Determine the (x, y) coordinate at the center of the cell enclosing the given text.  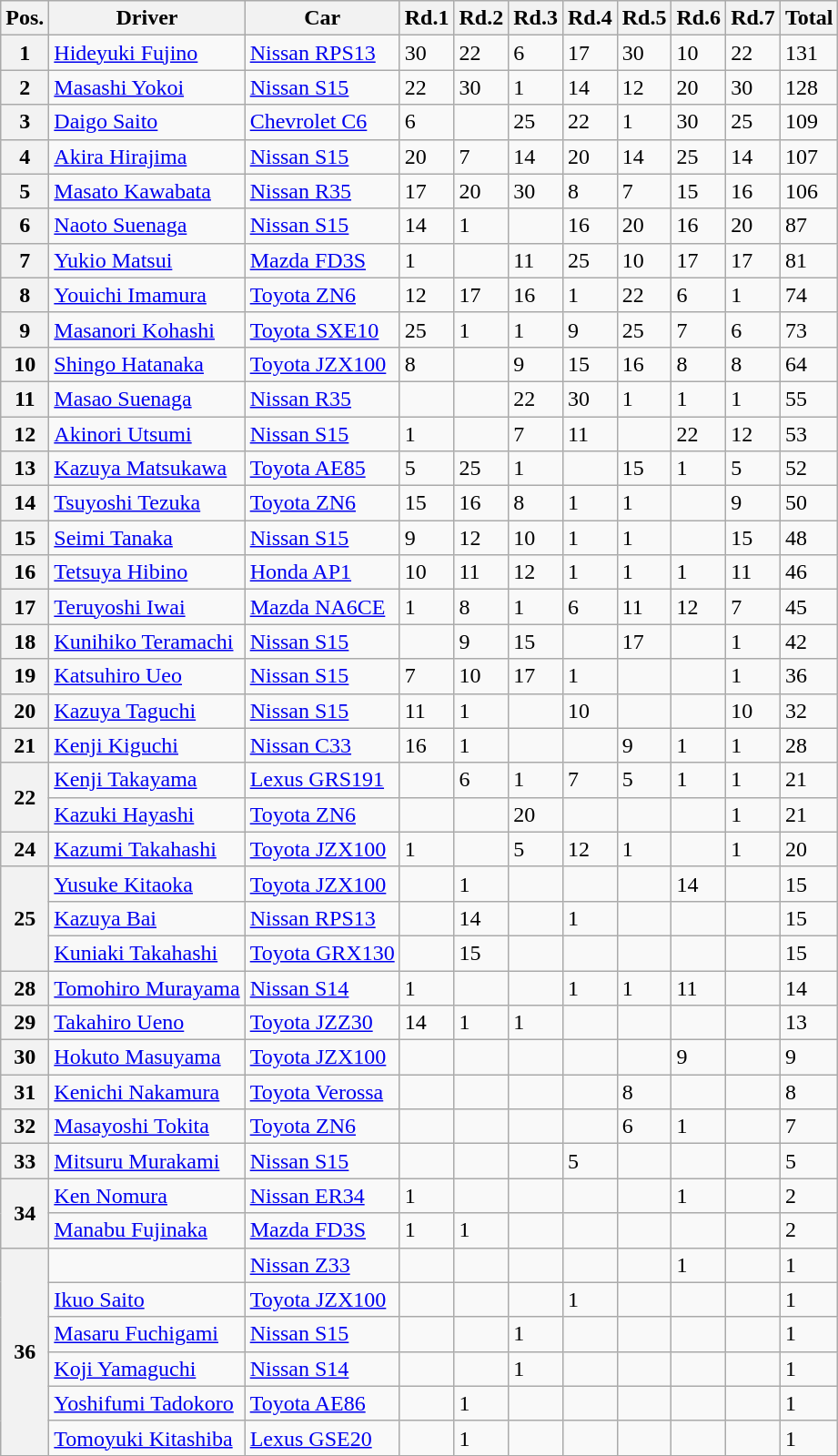
55 (809, 399)
131 (809, 53)
Seimi Tanaka (147, 538)
53 (809, 434)
Masao Suenaga (147, 399)
52 (809, 469)
42 (809, 642)
45 (809, 607)
Nissan ER34 (322, 1196)
Chevrolet C6 (322, 122)
29 (25, 1023)
Ken Nomura (147, 1196)
Mazda NA6CE (322, 607)
Honda AP1 (322, 572)
Driver (147, 18)
Toyota GRX130 (322, 953)
Rd.7 (753, 18)
Katsuhiro Ueo (147, 676)
Nissan Z33 (322, 1265)
Rd.2 (481, 18)
50 (809, 503)
Kuniaki Takahashi (147, 953)
Koji Yamaguchi (147, 1369)
Akinori Utsumi (147, 434)
81 (809, 260)
Toyota JZZ30 (322, 1023)
Tetsuya Hibino (147, 572)
Kazuya Matsukawa (147, 469)
Kenji Takayama (147, 780)
Tomohiro Murayama (147, 987)
Masashi Yokoi (147, 87)
Hideyuki Fujino (147, 53)
31 (25, 1092)
Lexus GSE20 (322, 1438)
Toyota Verossa (322, 1092)
Masaru Fuchigami (147, 1334)
Mitsuru Murakami (147, 1161)
Kazumi Takahashi (147, 849)
Rd.1 (427, 18)
109 (809, 122)
Naoto Suenaga (147, 226)
Shingo Hatanaka (147, 364)
48 (809, 538)
128 (809, 87)
24 (25, 849)
Manabu Fujinaka (147, 1230)
Rd.3 (536, 18)
18 (25, 642)
Tsuyoshi Tezuka (147, 503)
Hokuto Masuyama (147, 1057)
Nissan C33 (322, 745)
106 (809, 191)
Masayoshi Tokita (147, 1127)
Masato Kawabata (147, 191)
Rd.6 (699, 18)
Ikuo Saito (147, 1299)
Kunihiko Teramachi (147, 642)
33 (25, 1161)
Yukio Matsui (147, 260)
Kazuya Taguchi (147, 711)
Pos. (25, 18)
Lexus GRS191 (322, 780)
Toyota AE85 (322, 469)
Akira Hirajima (147, 157)
Toyota SXE10 (322, 329)
Kenji Kiguchi (147, 745)
4 (25, 157)
Car (322, 18)
Rd.4 (590, 18)
Kazuki Hayashi (147, 814)
Yoshifumi Tadokoro (147, 1403)
Kazuya Bai (147, 918)
Youichi Imamura (147, 295)
Yusuke Kitaoka (147, 884)
3 (25, 122)
Toyota AE86 (322, 1403)
Rd.5 (644, 18)
Masanori Kohashi (147, 329)
46 (809, 572)
Daigo Saito (147, 122)
64 (809, 364)
Total (809, 18)
107 (809, 157)
74 (809, 295)
Takahiro Ueno (147, 1023)
Kenichi Nakamura (147, 1092)
Tomoyuki Kitashiba (147, 1438)
Teruyoshi Iwai (147, 607)
73 (809, 329)
87 (809, 226)
19 (25, 676)
34 (25, 1213)
